Search for the cell housing the specified text and yield its (x, y) center coordinate. 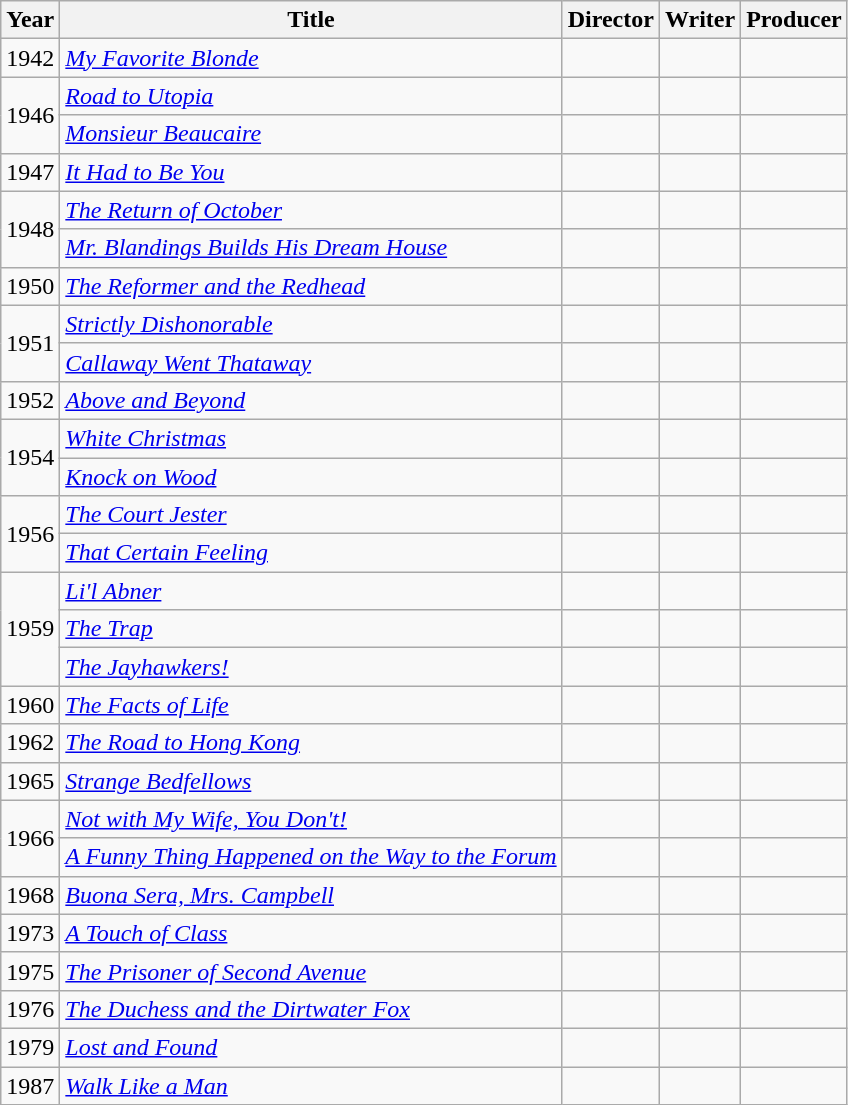
1960 (30, 705)
1965 (30, 781)
Walk Like a Man (311, 1085)
Year (30, 20)
1973 (30, 933)
The Return of October (311, 210)
Lost and Found (311, 1047)
1975 (30, 971)
Strange Bedfellows (311, 781)
1954 (30, 457)
1946 (30, 115)
Knock on Wood (311, 477)
Monsieur Beaucaire (311, 134)
My Favorite Blonde (311, 58)
1966 (30, 838)
1979 (30, 1047)
1948 (30, 229)
Director (610, 20)
Mr. Blandings Builds His Dream House (311, 248)
1951 (30, 343)
The Road to Hong Kong (311, 743)
Producer (794, 20)
1956 (30, 534)
1959 (30, 629)
Callaway Went Thataway (311, 362)
The Court Jester (311, 515)
Li'l Abner (311, 591)
1952 (30, 400)
Not with My Wife, You Don't! (311, 819)
1987 (30, 1085)
1968 (30, 895)
A Touch of Class (311, 933)
Writer (700, 20)
The Trap (311, 629)
1962 (30, 743)
The Prisoner of Second Avenue (311, 971)
1976 (30, 1009)
That Certain Feeling (311, 553)
1947 (30, 172)
Strictly Dishonorable (311, 324)
The Reformer and the Redhead (311, 286)
Buona Sera, Mrs. Campbell (311, 895)
Road to Utopia (311, 96)
White Christmas (311, 438)
Above and Beyond (311, 400)
It Had to Be You (311, 172)
The Jayhawkers! (311, 667)
Title (311, 20)
1950 (30, 286)
1942 (30, 58)
The Facts of Life (311, 705)
A Funny Thing Happened on the Way to the Forum (311, 857)
The Duchess and the Dirtwater Fox (311, 1009)
